Search for the cell housing the specified text and yield its [x, y] center coordinate. 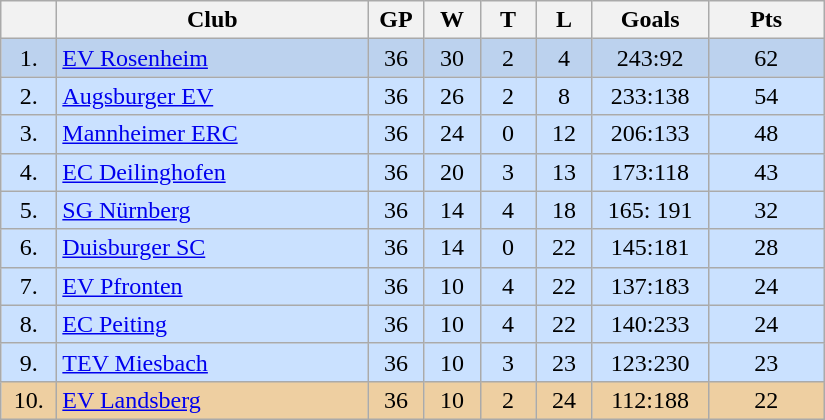
3. [29, 134]
Goals [650, 20]
30 [452, 58]
123:230 [650, 362]
9. [29, 362]
13 [564, 172]
28 [766, 248]
48 [766, 134]
EV Pfronten [212, 286]
140:233 [650, 324]
Mannheimer ERC [212, 134]
20 [452, 172]
206:133 [650, 134]
233:138 [650, 96]
8. [29, 324]
32 [766, 210]
W [452, 20]
Club [212, 20]
GP [396, 20]
EC Peiting [212, 324]
10. [29, 400]
165: 191 [650, 210]
54 [766, 96]
SG Nürnberg [212, 210]
112:188 [650, 400]
243:92 [650, 58]
173:118 [650, 172]
L [564, 20]
5. [29, 210]
137:183 [650, 286]
Pts [766, 20]
EV Rosenheim [212, 58]
43 [766, 172]
EC Deilinghofen [212, 172]
T [508, 20]
TEV Miesbach [212, 362]
EV Landsberg [212, 400]
Augsburger EV [212, 96]
12 [564, 134]
4. [29, 172]
145:181 [650, 248]
8 [564, 96]
18 [564, 210]
2. [29, 96]
62 [766, 58]
Duisburger SC [212, 248]
7. [29, 286]
26 [452, 96]
6. [29, 248]
1. [29, 58]
